Pinpoint the cell where the given text exists, returning its (X, Y) midpoint coordinate. 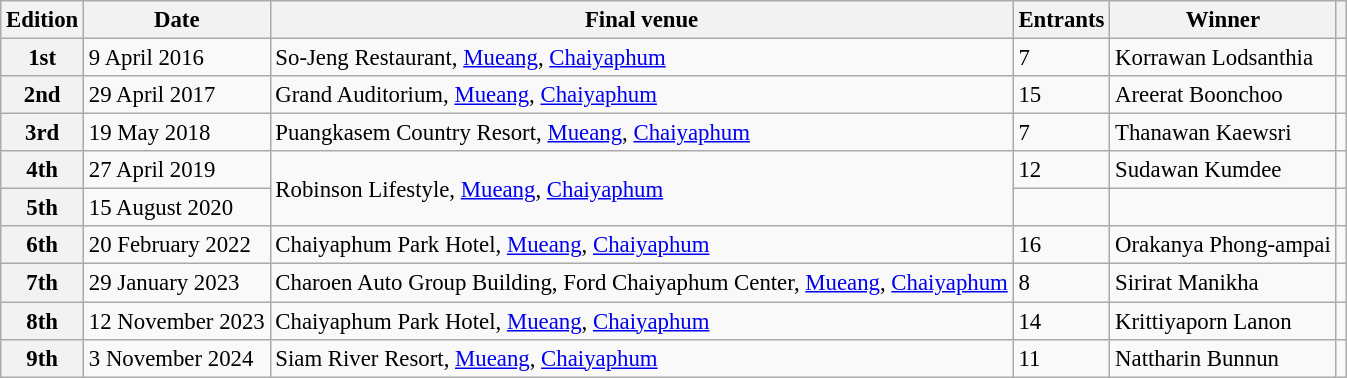
15 August 2020 (177, 208)
9th (42, 358)
27 April 2019 (177, 170)
Sudawan Kumdee (1223, 170)
Winner (1223, 20)
14 (1062, 321)
7th (42, 283)
12 (1062, 170)
Sirirat Manikha (1223, 283)
Final venue (642, 20)
Krittiyaporn Lanon (1223, 321)
3 November 2024 (177, 358)
29 January 2023 (177, 283)
Nattharin Bunnun (1223, 358)
So-Jeng Restaurant, Mueang, Chaiyaphum (642, 58)
15 (1062, 95)
Thanawan Kaewsri (1223, 133)
20 February 2022 (177, 245)
19 May 2018 (177, 133)
11 (1062, 358)
Siam River Resort, Mueang, Chaiyaphum (642, 358)
8 (1062, 283)
29 April 2017 (177, 95)
Charoen Auto Group Building, Ford Chaiyaphum Center, Mueang, Chaiyaphum (642, 283)
3rd (42, 133)
16 (1062, 245)
12 November 2023 (177, 321)
9 April 2016 (177, 58)
Edition (42, 20)
Date (177, 20)
Entrants (1062, 20)
Puangkasem Country Resort, Mueang, Chaiyaphum (642, 133)
4th (42, 170)
Korrawan Lodsanthia (1223, 58)
Grand Auditorium, Mueang, Chaiyaphum (642, 95)
6th (42, 245)
2nd (42, 95)
Areerat Boonchoo (1223, 95)
Orakanya Phong-ampai (1223, 245)
8th (42, 321)
Robinson Lifestyle, Mueang, Chaiyaphum (642, 188)
5th (42, 208)
1st (42, 58)
